Return the (X, Y) coordinate for the center point of the cell that contains the specified text.  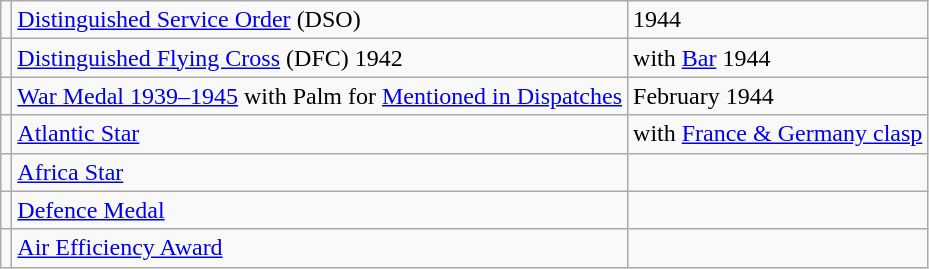
Defence Medal (320, 210)
Africa Star (320, 172)
Distinguished Flying Cross (DFC) 1942 (320, 58)
with France & Germany clasp (778, 134)
Distinguished Service Order (DSO) (320, 20)
with Bar 1944 (778, 58)
Atlantic Star (320, 134)
1944 (778, 20)
War Medal 1939–1945 with Palm for Mentioned in Dispatches (320, 96)
Air Efficiency Award (320, 248)
February 1944 (778, 96)
